Locate the cell with the specified text and output its [x, y] center coordinate. 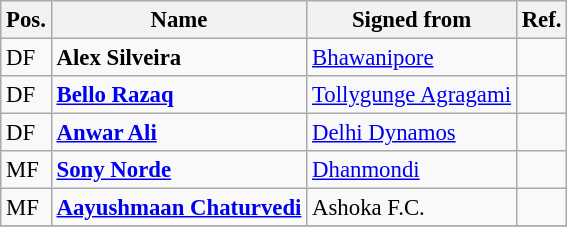
Delhi Dynamos [412, 133]
Tollygunge Agragami [412, 95]
Sony Norde [179, 170]
Ashoka F.C. [412, 208]
Alex Silveira [179, 58]
Signed from [412, 20]
Name [179, 20]
Pos. [26, 20]
Aayushmaan Chaturvedi [179, 208]
Bello Razaq [179, 95]
Ref. [541, 20]
Bhawanipore [412, 58]
Anwar Ali [179, 133]
Dhanmondi [412, 170]
